Output the (X, Y) coordinate of the center of the cell containing the given text.  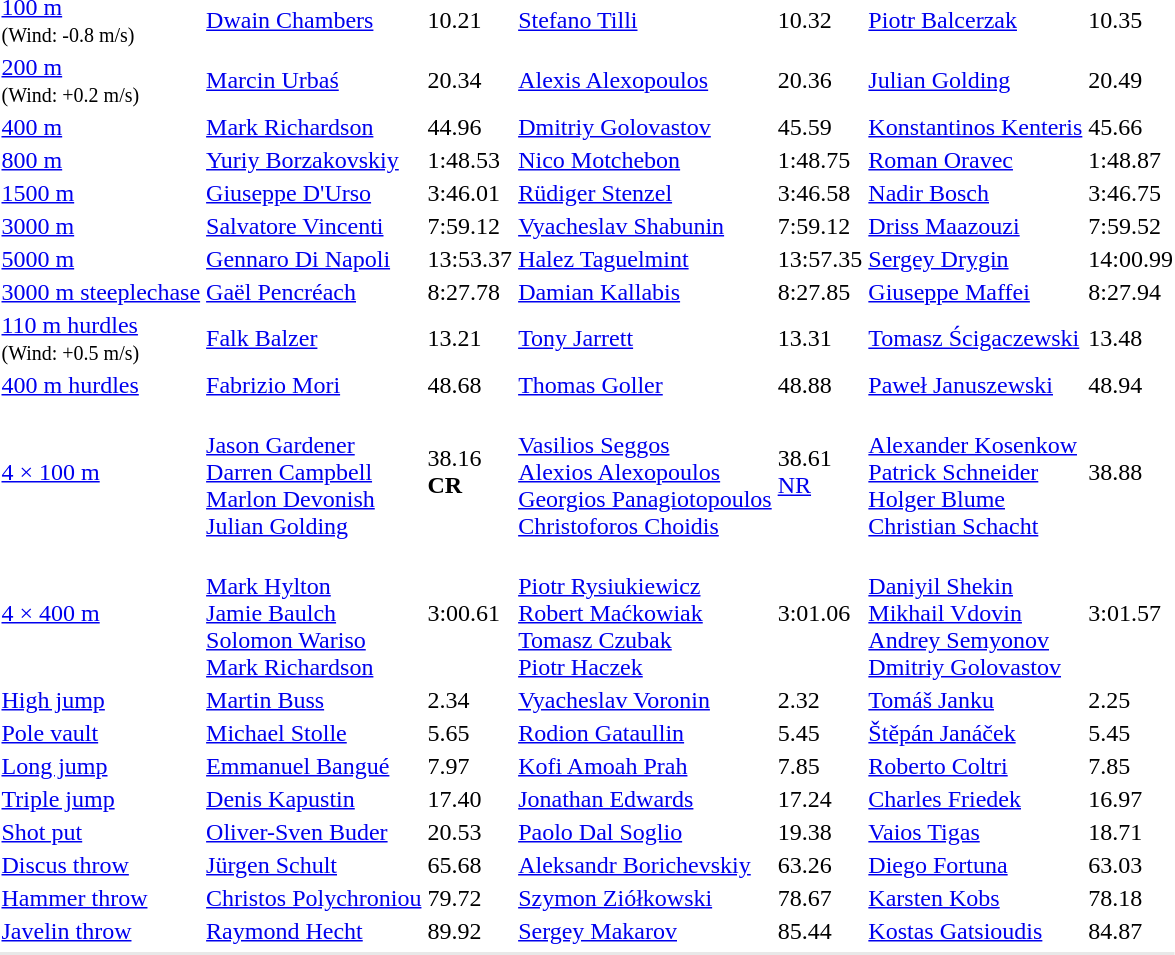
Daniyil ShekinMikhail VdovinAndrey SemyonovDmitriy Golovastov (976, 613)
High jump (101, 700)
Rodion Gataullin (646, 733)
1:48.87 (1131, 160)
Diego Fortuna (976, 865)
13.48 (1131, 338)
Aleksandr Borichevskiy (646, 865)
Oliver-Sven Buder (314, 832)
13:53.37 (470, 259)
13.31 (820, 338)
400 m hurdles (101, 385)
Charles Friedek (976, 799)
Nadir Bosch (976, 193)
Nico Motchebon (646, 160)
8:27.85 (820, 292)
Vaios Tigas (976, 832)
3:00.61 (470, 613)
13.21 (470, 338)
Szymon Ziółkowski (646, 898)
Javelin throw (101, 931)
Jonathan Edwards (646, 799)
3:46.01 (470, 193)
17.40 (470, 799)
Vyacheslav Shabunin (646, 226)
38.88 (1131, 472)
7.97 (470, 766)
Triple jump (101, 799)
Rüdiger Stenzel (646, 193)
4 × 400 m (101, 613)
13:57.35 (820, 259)
Giuseppe D'Urso (314, 193)
38.16CR (470, 472)
Julian Golding (976, 80)
20.36 (820, 80)
Alexander KosenkowPatrick SchneiderHolger BlumeChristian Schacht (976, 472)
17.24 (820, 799)
Roberto Coltri (976, 766)
3:01.57 (1131, 613)
Thomas Goller (646, 385)
18.71 (1131, 832)
84.87 (1131, 931)
Tony Jarrett (646, 338)
1:48.53 (470, 160)
110 m hurdles(Wind: +0.5 m/s) (101, 338)
Štěpán Janáček (976, 733)
48.88 (820, 385)
Raymond Hecht (314, 931)
200 m(Wind: +0.2 m/s) (101, 80)
Alexis Alexopoulos (646, 80)
3:01.06 (820, 613)
38.61NR (820, 472)
Salvatore Vincenti (314, 226)
3:46.75 (1131, 193)
Mark Richardson (314, 127)
Jürgen Schult (314, 865)
Hammer throw (101, 898)
48.94 (1131, 385)
78.67 (820, 898)
Vyacheslav Voronin (646, 700)
Karsten Kobs (976, 898)
Michael Stolle (314, 733)
20.49 (1131, 80)
Jason GardenerDarren CampbellMarlon DevonishJulian Golding (314, 472)
3000 m (101, 226)
1:48.75 (820, 160)
48.68 (470, 385)
Driss Maazouzi (976, 226)
800 m (101, 160)
20.53 (470, 832)
2.25 (1131, 700)
Denis Kapustin (314, 799)
Giuseppe Maffei (976, 292)
Konstantinos Kenteris (976, 127)
Paweł Januszewski (976, 385)
79.72 (470, 898)
78.18 (1131, 898)
Long jump (101, 766)
63.03 (1131, 865)
Vasilios SeggosAlexios AlexopoulosGeorgios PanagiotopoulosChristoforos Choidis (646, 472)
1500 m (101, 193)
3000 m steeplechase (101, 292)
Kostas Gatsioudis (976, 931)
20.34 (470, 80)
65.68 (470, 865)
Mark HyltonJamie BaulchSolomon WarisoMark Richardson (314, 613)
Roman Oravec (976, 160)
89.92 (470, 931)
Gennaro Di Napoli (314, 259)
44.96 (470, 127)
400 m (101, 127)
Christos Polychroniou (314, 898)
8:27.78 (470, 292)
Falk Balzer (314, 338)
Martin Buss (314, 700)
85.44 (820, 931)
Sergey Drygin (976, 259)
2.32 (820, 700)
4 × 100 m (101, 472)
3:46.58 (820, 193)
5000 m (101, 259)
Emmanuel Bangué (314, 766)
Paolo Dal Soglio (646, 832)
16.97 (1131, 799)
45.66 (1131, 127)
19.38 (820, 832)
Tomasz Ścigaczewski (976, 338)
14:00.99 (1131, 259)
2.34 (470, 700)
Marcin Urbaś (314, 80)
Fabrizio Mori (314, 385)
Pole vault (101, 733)
8:27.94 (1131, 292)
45.59 (820, 127)
Damian Kallabis (646, 292)
Yuriy Borzakovskiy (314, 160)
Tomáš Janku (976, 700)
Discus throw (101, 865)
Gaël Pencréach (314, 292)
Shot put (101, 832)
7:59.52 (1131, 226)
Sergey Makarov (646, 931)
Kofi Amoah Prah (646, 766)
Halez Taguelmint (646, 259)
Dmitriy Golovastov (646, 127)
Piotr RysiukiewiczRobert MaćkowiakTomasz CzubakPiotr Haczek (646, 613)
63.26 (820, 865)
5.65 (470, 733)
